Output the [x, y] coordinate of the center of the cell containing the given text.  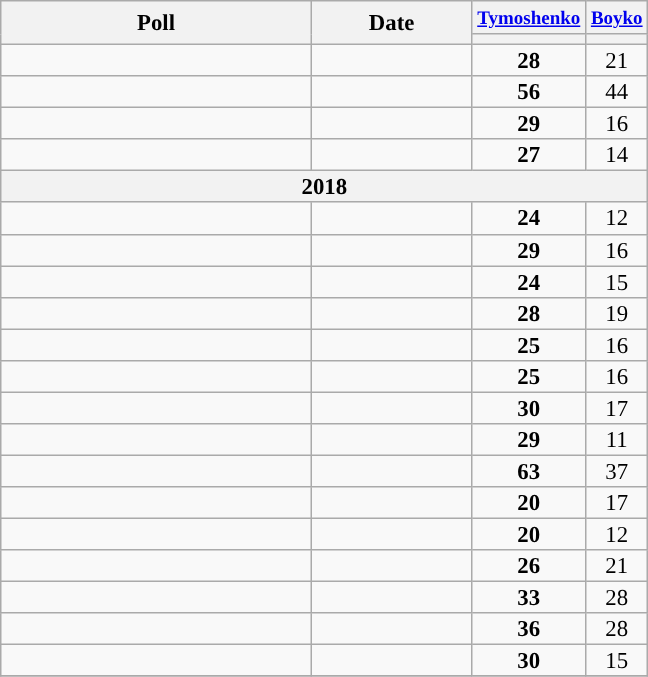
2018 [324, 187]
19 [617, 313]
33 [529, 598]
14 [617, 155]
Poll [156, 23]
36 [529, 629]
56 [529, 92]
11 [617, 440]
37 [617, 471]
27 [529, 155]
Boyko [617, 18]
Date [392, 23]
Tymoshenko [529, 18]
26 [529, 566]
63 [529, 471]
44 [617, 92]
